Determine the (x, y) coordinate at the center of the cell enclosing the given text.  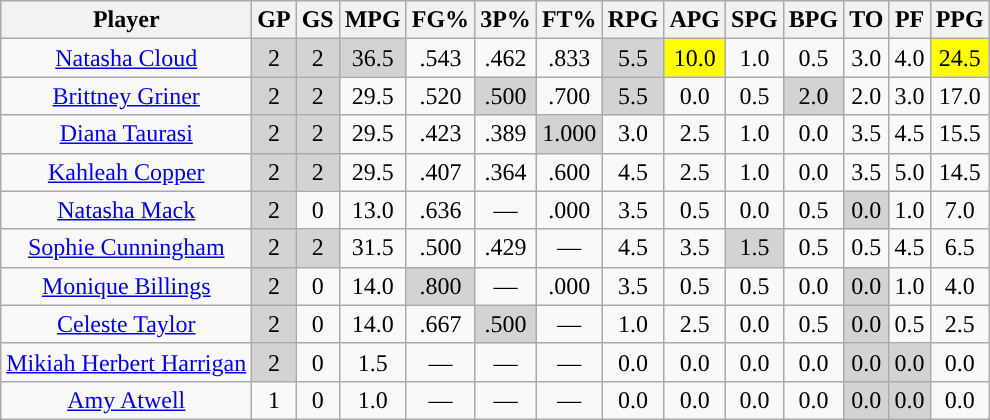
.462 (506, 58)
PF (910, 20)
24.5 (960, 58)
Natasha Mack (126, 210)
.520 (440, 96)
13.0 (372, 210)
5.0 (910, 172)
Player (126, 20)
15.5 (960, 134)
GP (274, 20)
31.5 (372, 248)
TO (866, 20)
FG% (440, 20)
17.0 (960, 96)
.636 (440, 210)
FT% (569, 20)
.700 (569, 96)
BPG (813, 20)
.407 (440, 172)
.667 (440, 324)
APG (695, 20)
GS (318, 20)
PPG (960, 20)
Sophie Cunningham (126, 248)
.364 (506, 172)
Kahleah Copper (126, 172)
Celeste Taylor (126, 324)
6.5 (960, 248)
Brittney Griner (126, 96)
.429 (506, 248)
Monique Billings (126, 286)
.543 (440, 58)
Mikiah Herbert Harrigan (126, 362)
.423 (440, 134)
1.000 (569, 134)
3P% (506, 20)
.800 (440, 286)
Amy Atwell (126, 400)
MPG (372, 20)
7.0 (960, 210)
.833 (569, 58)
36.5 (372, 58)
14.5 (960, 172)
10.0 (695, 58)
.389 (506, 134)
Natasha Cloud (126, 58)
.600 (569, 172)
Diana Taurasi (126, 134)
RPG (633, 20)
1 (274, 400)
SPG (755, 20)
